Identify which cell holds the provided text, then report its (X, Y) central coordinate. 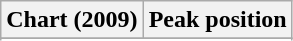
Peak position (218, 20)
Chart (2009) (72, 20)
